Output the [X, Y] coordinate of the center of the cell containing the given text.  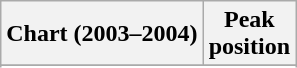
Chart (2003–2004) [102, 34]
Peakposition [249, 34]
